Return [x, y] of the center of cell containing provided text 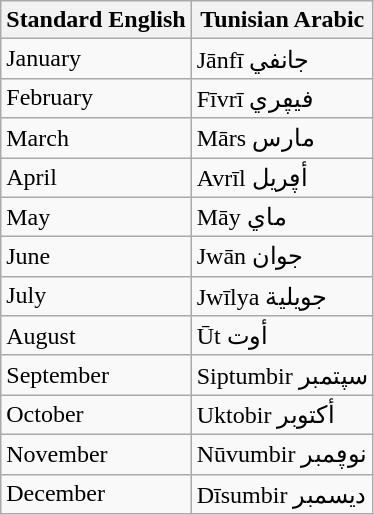
September [96, 375]
November [96, 454]
Uktobir أكتوبر [282, 415]
December [96, 494]
Avrīl أڥريل [282, 178]
October [96, 415]
July [96, 296]
Standard English [96, 20]
Siptumbir سپتمبر [282, 375]
March [96, 138]
Nūvumbir نوڥمبر [282, 454]
Mārs مارس [282, 138]
April [96, 178]
June [96, 257]
Ūt أوت [282, 336]
February [96, 98]
Dīsumbir ديسمبر [282, 494]
Jānfī جانفي [282, 59]
May [96, 217]
Māy ماي [282, 217]
Fīvrī فيڥري [282, 98]
January [96, 59]
Jwān جوان [282, 257]
Tunisian Arabic [282, 20]
August [96, 336]
Jwīlya جويلية [282, 296]
